Search for the cell housing the specified text and yield its [x, y] center coordinate. 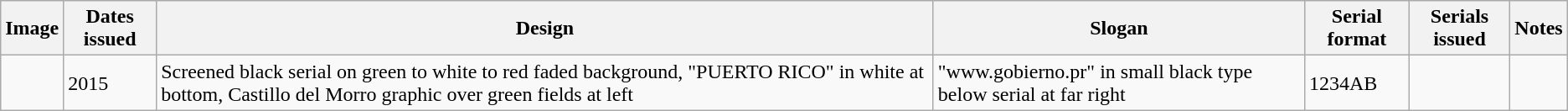
Serial format [1357, 29]
Design [545, 29]
Serials issued [1459, 29]
Image [32, 29]
2015 [111, 82]
1234AB [1357, 82]
Notes [1539, 29]
"www.gobierno.pr" in small black type below serial at far right [1119, 82]
Slogan [1119, 29]
Dates issued [111, 29]
